Search for the cell housing the specified text and yield its [x, y] center coordinate. 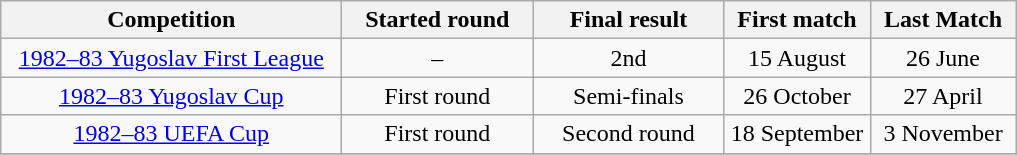
– [438, 58]
3 November [943, 134]
1982–83 UEFA Cup [172, 134]
Started round [438, 20]
26 October [797, 96]
1982–83 Yugoslav Cup [172, 96]
15 August [797, 58]
2nd [628, 58]
First match [797, 20]
Final result [628, 20]
Semi-finals [628, 96]
1982–83 Yugoslav First League [172, 58]
18 September [797, 134]
Second round [628, 134]
Competition [172, 20]
26 June [943, 58]
27 April [943, 96]
Last Match [943, 20]
